Find where the given text appears and provide that cell's center as [X, Y] coordinate. 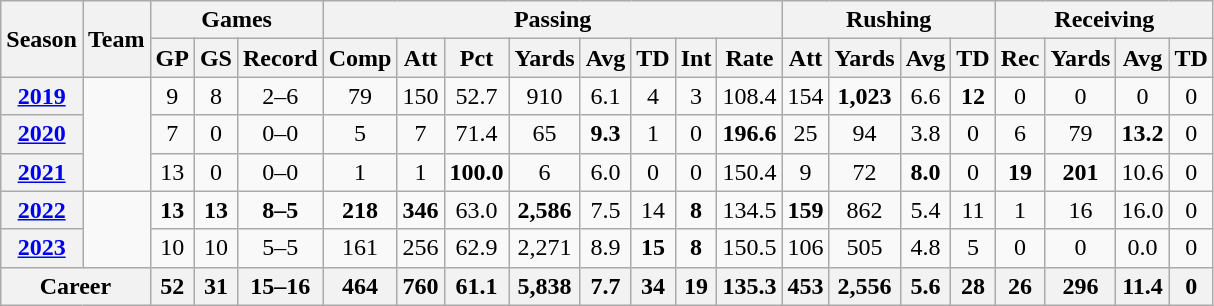
7.5 [606, 210]
464 [360, 286]
150 [420, 96]
15 [653, 248]
72 [864, 172]
910 [544, 96]
1,023 [864, 96]
2021 [42, 172]
201 [1080, 172]
Team [116, 39]
63.0 [476, 210]
108.4 [750, 96]
Career [76, 286]
346 [420, 210]
28 [973, 286]
8.0 [926, 172]
9.3 [606, 134]
2022 [42, 210]
GS [216, 58]
5,838 [544, 286]
14 [653, 210]
25 [806, 134]
Int [696, 58]
218 [360, 210]
Rec [1020, 58]
135.3 [750, 286]
150.5 [750, 248]
256 [420, 248]
6.6 [926, 96]
100.0 [476, 172]
760 [420, 286]
Comp [360, 58]
Rushing [888, 20]
8.9 [606, 248]
34 [653, 286]
15–16 [280, 286]
296 [1080, 286]
Rate [750, 58]
3.8 [926, 134]
8–5 [280, 210]
862 [864, 210]
161 [360, 248]
154 [806, 96]
26 [1020, 286]
11 [973, 210]
0.0 [1142, 248]
62.9 [476, 248]
4 [653, 96]
5–5 [280, 248]
453 [806, 286]
31 [216, 286]
106 [806, 248]
11.4 [1142, 286]
2,271 [544, 248]
3 [696, 96]
196.6 [750, 134]
Season [42, 39]
12 [973, 96]
159 [806, 210]
7.7 [606, 286]
GP [172, 58]
52 [172, 286]
10.6 [1142, 172]
16.0 [1142, 210]
505 [864, 248]
2020 [42, 134]
16 [1080, 210]
94 [864, 134]
134.5 [750, 210]
2019 [42, 96]
5.6 [926, 286]
Record [280, 58]
13.2 [1142, 134]
52.7 [476, 96]
2,586 [544, 210]
71.4 [476, 134]
2,556 [864, 286]
5.4 [926, 210]
2023 [42, 248]
6.1 [606, 96]
61.1 [476, 286]
Pct [476, 58]
4.8 [926, 248]
6.0 [606, 172]
2–6 [280, 96]
65 [544, 134]
Games [236, 20]
150.4 [750, 172]
Passing [552, 20]
Receiving [1104, 20]
